Scan for the cell matching the given text and deliver its [x, y] coordinate at center. 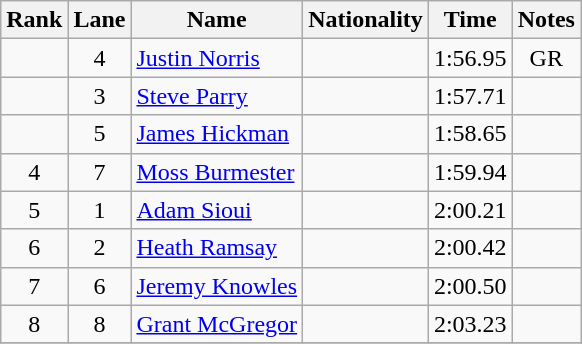
Notes [546, 20]
Time [470, 20]
2 [100, 248]
2:00.50 [470, 286]
GR [546, 58]
Moss Burmester [217, 172]
Rank [34, 20]
Nationality [366, 20]
Heath Ramsay [217, 248]
2:00.42 [470, 248]
1:57.71 [470, 96]
Name [217, 20]
1:56.95 [470, 58]
2:00.21 [470, 210]
1:59.94 [470, 172]
Lane [100, 20]
Jeremy Knowles [217, 286]
Steve Parry [217, 96]
1:58.65 [470, 134]
2:03.23 [470, 324]
Grant McGregor [217, 324]
3 [100, 96]
Adam Sioui [217, 210]
Justin Norris [217, 58]
1 [100, 210]
James Hickman [217, 134]
